Provide the (X, Y) coordinate of the cell's center where the given text is located.  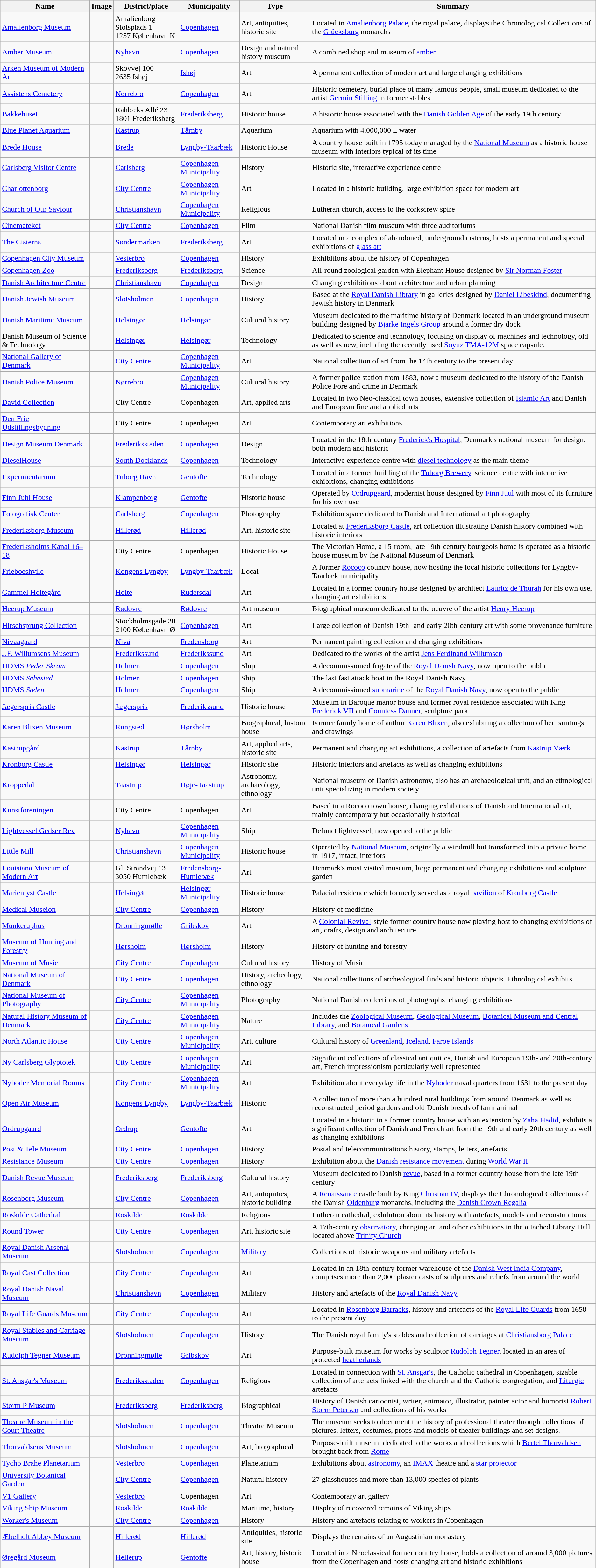
Operated by National Museum, originally a windmill but transformed into a private home in 1917, intact, interiors (453, 852)
A permanent collection of modern art and large changing exhibitions (453, 73)
Natural history (275, 1480)
Design and natural history museum (275, 52)
A former police station from 1883, now a museum dedicated to the history of the Danish Police Fore and crime in Denmark (453, 382)
Kronborg Castle (45, 764)
Located in the 18th-century Frederick's Hospital, Denmark's national museum for design, both modern and historic (453, 444)
A collection of more than a hundred rural buildings from around Denmark as well as reconstructed period gardens and old Danish breeds of farm animal (453, 1103)
Summary (453, 6)
Thorvaldsens Museum (45, 1447)
Søndermarken (146, 242)
Heerup Museum (45, 609)
National Museum of Photography (45, 1000)
Based in a Rococo town house, changing exhibitions of Danish and International art, mainly contemporary but occasionally historical (453, 810)
Karen Blixen Museum (45, 727)
Kroppedal (45, 785)
The Danish royal family's stables and collection of carriages at Christiansborg Palace (453, 1335)
Gl. Strandvej 13 3050 Humlebæk (146, 872)
A decommissioned submarine of the Royal Danish Navy, now open to the public (453, 690)
Interactive experience centre with diesel technology as the main theme (453, 460)
Biographical, historic house (275, 727)
Art, antiquities, historic building (275, 1199)
V1 Gallery (45, 1496)
Lutheran cathedral, exhibition about its history with artefacts, models and reconstructions (453, 1215)
Historic site, interactive experience centre (453, 167)
National collection of art from the 14th century to the present day (453, 361)
Kastrupgård (45, 748)
Stockholmsgade 20 2100 København Ø (146, 625)
Located at Frederiksborg Castle, art collection illustrating Danish history combined with historic interiors (453, 530)
The last fast attack boat in the Royal Danish Navy (453, 678)
Art. historic site (275, 530)
Marienlyst Castle (45, 893)
History and artefacts relating to workers in Copenhagen (453, 1520)
Cultural history of Greenland, Iceland, Faroe Islands (453, 1041)
Munkeruphus (45, 925)
Displays the remains of an Augustinian monastery (453, 1536)
Exhibitions about the history of Copenhagen (453, 258)
Rudolph Tegner Museum (45, 1355)
Nivaagaard (45, 642)
DieselHouse (45, 460)
Resistance Museum (45, 1161)
Hirschsprung Collection (45, 625)
Brede (146, 147)
Museum in Baroque manor house and former royal residence associated with King Frederick VII and Countess Danner, sculpture park (453, 707)
Danish Museum of Science & Technology (45, 341)
Historic site (275, 764)
Royal Danish Naval Museum (45, 1293)
Frederiksholms Kanal 16–18 (45, 551)
A former Rococo country house, now hosting the local historic collections for Lyngby-Taarbæk municipality (453, 572)
Worker's Museum (45, 1520)
Jægerspris Castle (45, 707)
Church of Our Saviour (45, 209)
Art, historic site (275, 1231)
Danish Jewish Museum (45, 299)
A decommissioned frigate of the Royal Danish Navy, now open to the public (453, 666)
National Gallery of Denmark (45, 361)
Ordrupgaard (45, 1129)
David Collection (45, 402)
Assistens Cemetery (45, 94)
Post & Tele Museum (45, 1149)
Danish Police Museum (45, 382)
National Danish collections of photographs, changing exhibitions (453, 1000)
University Botanical Garden (45, 1480)
A country house built in 1795 today managed by the National Museum as a historic house museum with interiors typical of its time (453, 147)
History of Danish cartoonist, writer, animator, illustrator, painter actor and humorist Robert Storm Petersen and collections of his works (453, 1405)
Permanent painting collection and changing exhibitions (453, 642)
Storm P Museum (45, 1405)
Blue Planet Aquarium (45, 130)
North Atlantic House (45, 1041)
Gammel Holtegård (45, 593)
Bakkehuset (45, 114)
History of Music (453, 963)
Tycho Brahe Planetarium (45, 1463)
Based at the Royal Danish Library in galleries designed by Daniel Libeskind, documenting Jewish history in Denmark (453, 299)
Amber Museum (45, 52)
Image (102, 6)
Postal and telecommunications history, stamps, letters, artefacts (453, 1149)
Arken Museum of Modern Art (45, 73)
Municipality (209, 6)
Jægerspris (146, 707)
Roskilde Cathedral (45, 1215)
Carlsberg Visitor Centre (45, 167)
Nivå (146, 642)
A historic house associated with the Danish Golden Age of the early 19th century (453, 114)
Dedicated to the works of the artist Jens Ferdinand Willumsen (453, 654)
Purpose-built museum for works by sculptor Rudolph Tegner, located in an area of protected heatherlands (453, 1355)
Museum of Music (45, 963)
Danish Architecture Centre (45, 283)
The Cisterns (45, 242)
Art museum (275, 609)
Rungsted (146, 727)
Theatre Museum in the Court Theatre (45, 1426)
Defunct lightvessel, now opened to the public (453, 831)
National collections of archeological finds and historic objects. Ethnological exhibits. (453, 979)
Kunstforeningen (45, 810)
National Museum of Denmark (45, 979)
Tuborg Havn (146, 477)
Louisiana Museum of Modern Art (45, 872)
Located in a former country house designed by architect Lauritz de Thurah for his own use, changing art exhibitions (453, 593)
Art, applied arts, historic site (275, 748)
Museum of Hunting and Forestry (45, 946)
Lutheran church, access to the corkscrew spire (453, 209)
HDMS Sælen (45, 690)
HDMS Sehested (45, 678)
J.F. Willumsens Museum (45, 654)
Fredensborg (209, 642)
Klampenborg (146, 497)
Experimentarium (45, 477)
Located in Rosenborg Barracks, history and artefacts of the Royal Life Guards from 1658 to the present day (453, 1314)
Fredensborg-Humlebæk (209, 872)
Rudersdal (209, 593)
Copenhagen Zoo (45, 271)
Fotografisk Center (45, 514)
Changing exhibitions about architecture and urban planning (453, 283)
Ishøj (209, 73)
Amalienborg Slotsplads 1 1257 København K (146, 27)
Planetarium (275, 1463)
Former family home of author Karen Blixen, also exhibiting a collection of her paintings and drawings (453, 727)
Hellerup (146, 1557)
Located in two Neo-classical town houses, extensive collection of Islamic Art and Danish and European fine and applied arts (453, 402)
Viking Ship Museum (45, 1508)
Øregård Museum (45, 1557)
Lightvessel Gedser Rev (45, 831)
Exhibition about the Danish resistance movement during World War II (453, 1161)
Frederiksborg Museum (45, 530)
Cinemateket (45, 225)
Danish Revue Museum (45, 1178)
Little Mill (45, 852)
Name (45, 6)
Art, applied arts (275, 402)
Science (275, 271)
Collections of historic weapons and military artefacts (453, 1252)
Art, culture (275, 1041)
Copenhagen City Museum (45, 258)
Charlottenborg (45, 188)
Open Air Museum (45, 1103)
Local (275, 572)
27 glasshouses and more than 13,000 species of plants (453, 1480)
Located in a historic building, large exhibition space for modern art (453, 188)
Skovvej 1002635 Ishøj (146, 73)
Historic interiors and artefacts as well as changing exhibitions (453, 764)
Located in a complex of abandoned, underground cisterns, hosts a permanent and special exhibitions of glass art (453, 242)
Antiquities, historic site (275, 1536)
Helsingør Municipality (209, 893)
Æbelholt Abbey Museum (45, 1536)
Finn Juhl House (45, 497)
HDMS Peder Skram (45, 666)
Art, history, historic house (275, 1557)
Theatre Museum (275, 1426)
Biographical museum dedicated to the oeuvre of the artist Henry Heerup (453, 609)
Art, biographical (275, 1447)
Type (275, 6)
Exhibitions about astronomy, an IMAX theatre and a star projector (453, 1463)
Høje-Taastrup (209, 785)
Royal Cast Collection (45, 1272)
Permanent and changing art exhibitions, a collection of artefacts from Kastrup Værk (453, 748)
Operated by Ordrupgaard, modernist house designed by Finn Juul with most of its furniture for his own use (453, 497)
Taastrup (146, 785)
Maritime, history (275, 1508)
Film (275, 225)
History, archeology, ethnology (275, 979)
Rosenborg Museum (45, 1199)
Ny Carlsberg Glyptotek (45, 1062)
Exhibition about everyday life in the Nyboder naval quarters from 1631 to the present day (453, 1083)
Significant collections of classical antiquities, Danish and European 19th- and 20th-century art, French impressionism particularly well represented (453, 1062)
Located in a former building of the Tuborg Brewery, science centre with interactive exhibitions, changing exhibitions (453, 477)
History of hunting and forestry (453, 946)
Natural History Museum of Denmark (45, 1020)
Nature (275, 1020)
A Colonial Revival-style former country house now playing host to changing exhibitions of art, crafrs, design and architecture (453, 925)
South Docklands (146, 460)
History and artefacts of the Royal Danish Navy (453, 1293)
All-round zoological garden with Elephant House designed by Sir Norman Foster (453, 271)
Contemporary art exhibitions (453, 423)
Design Museum Denmark (45, 444)
Rahbæks Allé 23 1801 Frederiksberg (146, 114)
Astronomy, archaeology, ethnology (275, 785)
Royal Stables and Carriage Museum (45, 1335)
Royal Life Guards Museum (45, 1314)
Biographical (275, 1405)
Amalienborg Museum (45, 27)
National Danish film museum with three auditoriums (453, 225)
Exhibition space dedicated to Danish and International art photography (453, 514)
Display of recovered remains of Viking ships (453, 1508)
Art, antiquities, historic site (275, 27)
Located in Amalienborg Palace, the royal palace, displays the Chronological Collections of the Glücksburg monarchs (453, 27)
Danish Maritime Museum (45, 320)
History of medicine (453, 909)
Ordrup (146, 1129)
St. Ansgar's Museum (45, 1380)
The Victorian Home, a 15-room, late 19th-century bourgeois home is operated as a historic house museum by the National Museum of Denmark (453, 551)
A 17th-century observatory, changing art and other exhibitions in the attached Library Hall located above Trinity Church (453, 1231)
Round Tower (45, 1231)
Denmark's most visited museum, large permanent and changing exhibitions and sculpture garden (453, 872)
District/place (146, 6)
Frieboeshvile (45, 572)
Medical Museion (45, 909)
Purpose-built museum dedicated to the works and collections which Bertel Thorvaldsen brought back from Rome (453, 1447)
Aquarium (275, 130)
Den Frie Udstillingsbygning (45, 423)
Museum dedicated to Danish revue, based in a former country house from the late 19th century (453, 1178)
Brede House (45, 147)
Contemporary art gallery (453, 1496)
A combined shop and museum of amber (453, 52)
Nyboder Memorial Rooms (45, 1083)
National museum of Danish astronomy, also has an archaeological unit, and an ethnological unit specializing in modern society (453, 785)
Aquarium with 4,000,000 L water (453, 130)
Holte (146, 593)
Palacial residence which formerly served as a royal pavilion of Kronborg Castle (453, 893)
Includes the Zoological Museum, Geological Museum, Botanical Museum and Central Library, and Botanical Gardens (453, 1020)
Large collection of Danish 19th- and early 20th-century art with some provenance furniture (453, 625)
Royal Danish Arsenal Museum (45, 1252)
Historic cemetery, burial place of many famous people, small museum dedicated to the artist Germin Stilling in former stables (453, 94)
Historic (275, 1103)
